Search for the cell housing the specified text and yield its [x, y] center coordinate. 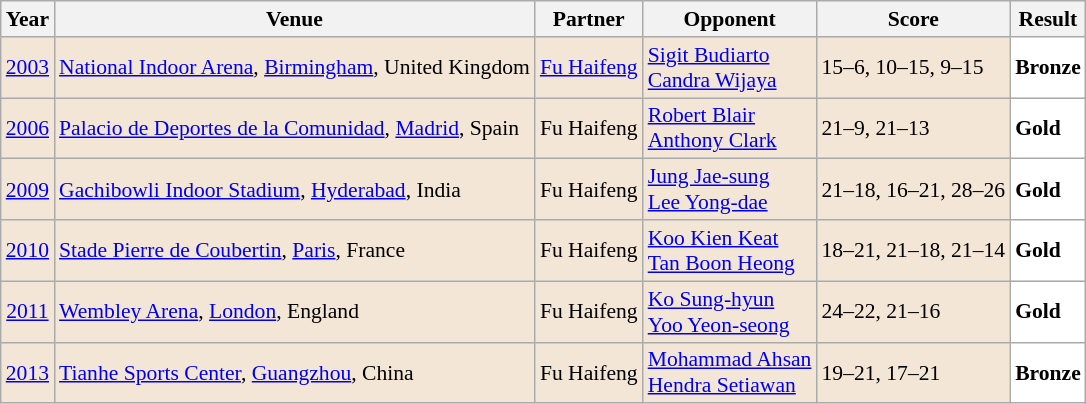
2006 [28, 128]
2009 [28, 190]
Wembley Arena, London, England [294, 312]
21–9, 21–13 [913, 128]
Gachibowli Indoor Stadium, Hyderabad, India [294, 190]
Jung Jae-sung Lee Yong-dae [730, 190]
Robert Blair Anthony Clark [730, 128]
Partner [589, 19]
2011 [28, 312]
Score [913, 19]
Result [1048, 19]
Ko Sung-hyun Yoo Yeon-seong [730, 312]
24–22, 21–16 [913, 312]
Koo Kien Keat Tan Boon Heong [730, 250]
19–21, 17–21 [913, 372]
Mohammad Ahsan Hendra Setiawan [730, 372]
2010 [28, 250]
Sigit Budiarto Candra Wijaya [730, 68]
Tianhe Sports Center, Guangzhou, China [294, 372]
Year [28, 19]
National Indoor Arena, Birmingham, United Kingdom [294, 68]
2013 [28, 372]
2003 [28, 68]
Opponent [730, 19]
18–21, 21–18, 21–14 [913, 250]
15–6, 10–15, 9–15 [913, 68]
Palacio de Deportes de la Comunidad, Madrid, Spain [294, 128]
21–18, 16–21, 28–26 [913, 190]
Stade Pierre de Coubertin, Paris, France [294, 250]
Venue [294, 19]
